Find where the given text appears and provide that cell's center as [x, y] coordinate. 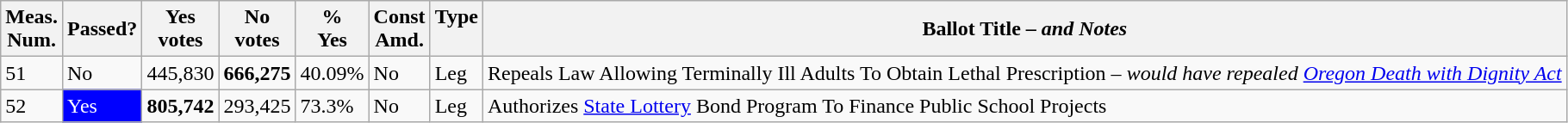
%Yes [333, 29]
Authorizes State Lottery Bond Program To Finance Public School Projects [1024, 106]
ConstAmd. [400, 29]
445,830 [181, 73]
293,425 [257, 106]
Yesvotes [181, 29]
805,742 [181, 106]
Repeals Law Allowing Terminally Ill Adults To Obtain Lethal Prescription – would have repealed Oregon Death with Dignity Act [1024, 73]
Meas.Num. [32, 29]
73.3% [333, 106]
52 [32, 106]
Yes [102, 106]
Novotes [257, 29]
Ballot Title – and Notes [1024, 29]
Type [457, 29]
40.09% [333, 73]
Passed? [102, 29]
51 [32, 73]
666,275 [257, 73]
